Detect which cell encompasses the target text, then output its (x, y) center coordinate. 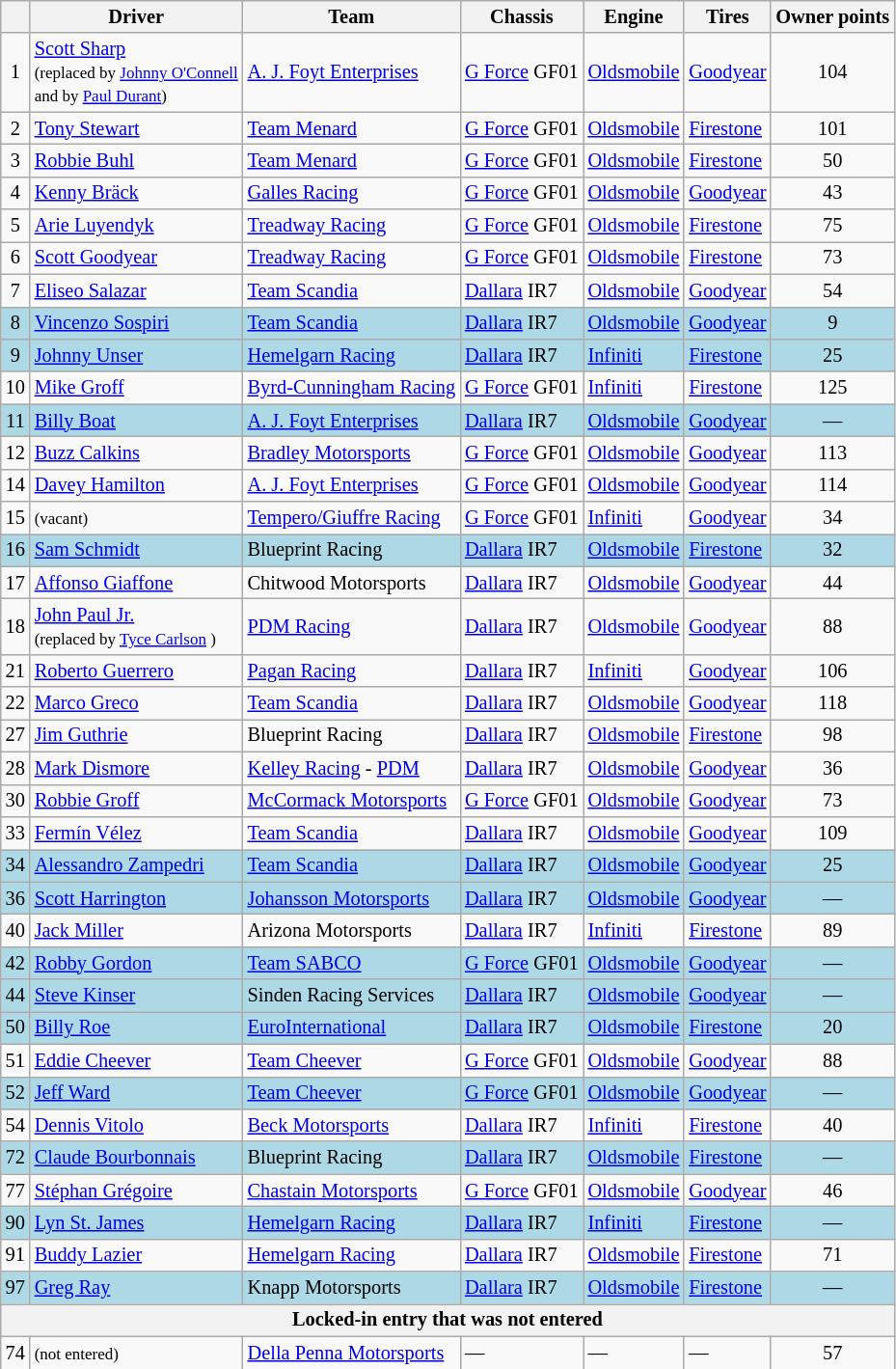
Robby Gordon (137, 963)
Johansson Motorsports (351, 898)
1 (15, 72)
Knapp Motorsports (351, 1288)
89 (832, 930)
46 (832, 1191)
Sinden Racing Services (351, 996)
11 (15, 421)
Engine (635, 16)
28 (15, 768)
104 (832, 72)
Scott Harrington (137, 898)
Tony Stewart (137, 128)
10 (15, 388)
Owner points (832, 16)
Sam Schmidt (137, 550)
Galles Racing (351, 193)
Lyn St. James (137, 1222)
Roberto Guerrero (137, 671)
Eddie Cheever (137, 1060)
15 (15, 518)
22 (15, 703)
McCormack Motorsports (351, 801)
Steve Kinser (137, 996)
Claude Bourbonnais (137, 1158)
97 (15, 1288)
Marco Greco (137, 703)
14 (15, 485)
57 (832, 1353)
Billy Boat (137, 421)
4 (15, 193)
43 (832, 193)
Chastain Motorsports (351, 1191)
Affonso Giaffone (137, 583)
51 (15, 1060)
109 (832, 833)
Mike Groff (137, 388)
118 (832, 703)
Billy Roe (137, 1027)
Alessandro Zampedri (137, 865)
Jim Guthrie (137, 735)
90 (15, 1222)
77 (15, 1191)
Team (351, 16)
17 (15, 583)
113 (832, 452)
Chassis (521, 16)
30 (15, 801)
John Paul Jr.(replaced by Tyce Carlson ) (137, 626)
125 (832, 388)
Johnny Unser (137, 355)
27 (15, 735)
Team SABCO (351, 963)
Della Penna Motorsports (351, 1353)
Byrd-Cunningham Racing (351, 388)
8 (15, 323)
3 (15, 160)
32 (832, 550)
Buzz Calkins (137, 452)
98 (832, 735)
52 (15, 1093)
Scott Goodyear (137, 258)
106 (832, 671)
PDM Racing (351, 626)
16 (15, 550)
6 (15, 258)
Arizona Motorsports (351, 930)
Mark Dismore (137, 768)
Greg Ray (137, 1288)
Davey Hamilton (137, 485)
Jack Miller (137, 930)
71 (832, 1255)
Robbie Groff (137, 801)
Robbie Buhl (137, 160)
Driver (137, 16)
Fermín Vélez (137, 833)
7 (15, 290)
75 (832, 226)
Beck Motorsports (351, 1125)
(not entered) (137, 1353)
Stéphan Grégoire (137, 1191)
Vincenzo Sospiri (137, 323)
Buddy Lazier (137, 1255)
2 (15, 128)
Locked-in entry that was not entered (448, 1320)
Pagan Racing (351, 671)
Tires (727, 16)
42 (15, 963)
(vacant) (137, 518)
114 (832, 485)
18 (15, 626)
33 (15, 833)
Bradley Motorsports (351, 452)
EuroInternational (351, 1027)
Arie Luyendyk (137, 226)
Kenny Bräck (137, 193)
Dennis Vitolo (137, 1125)
Tempero/Giuffre Racing (351, 518)
Scott Sharp(replaced by Johnny O'Connelland by Paul Durant) (137, 72)
Eliseo Salazar (137, 290)
91 (15, 1255)
Chitwood Motorsports (351, 583)
20 (832, 1027)
12 (15, 452)
Jeff Ward (137, 1093)
21 (15, 671)
72 (15, 1158)
5 (15, 226)
101 (832, 128)
74 (15, 1353)
Kelley Racing - PDM (351, 768)
